Find where the given text appears and provide that cell's center as [X, Y] coordinate. 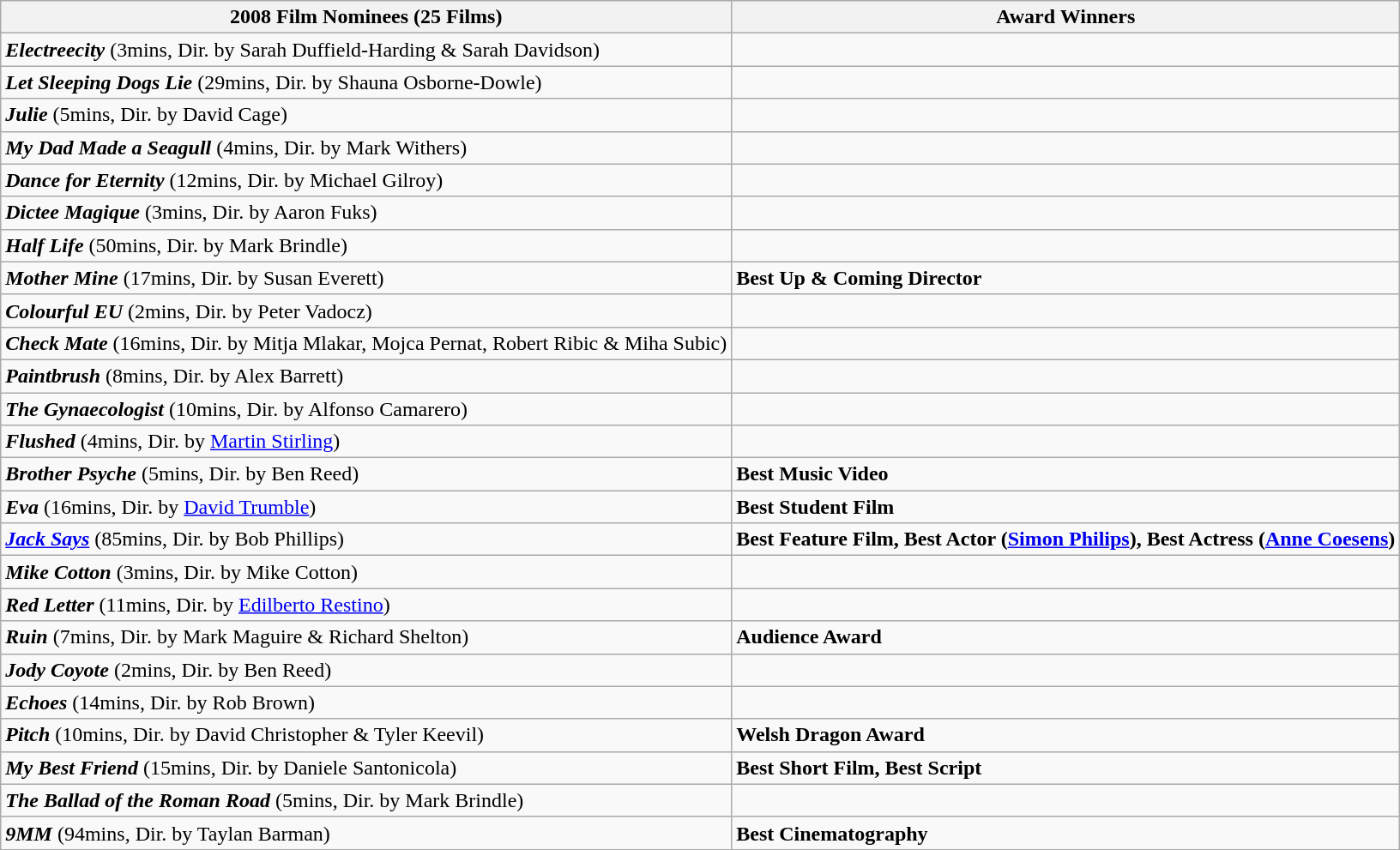
The Gynaecologist (10mins, Dir. by Alfonso Camarero) [366, 409]
Check Mate (16mins, Dir. by Mitja Mlakar, Mojca Pernat, Robert Ribic & Miha Subic) [366, 343]
Dictee Magique (3mins, Dir. by Aaron Fuks) [366, 213]
Award Winners [1065, 17]
My Best Friend (15mins, Dir. by Daniele Santonicola) [366, 768]
Best Cinematography [1065, 833]
Half Life (50mins, Dir. by Mark Brindle) [366, 245]
Jody Coyote (2mins, Dir. by Ben Reed) [366, 670]
Welsh Dragon Award [1065, 735]
Red Letter (11mins, Dir. by Edilberto Restino) [366, 605]
2008 Film Nominees (25 Films) [366, 17]
Colourful EU (2mins, Dir. by Peter Vadocz) [366, 310]
Mother Mine (17mins, Dir. by Susan Everett) [366, 278]
Paintbrush (8mins, Dir. by Alex Barrett) [366, 376]
Best Student Film [1065, 507]
Audience Award [1065, 637]
Best Feature Film, Best Actor (Simon Philips), Best Actress (Anne Coesens) [1065, 540]
Best Short Film, Best Script [1065, 768]
Eva (16mins, Dir. by David Trumble) [366, 507]
Best Up & Coming Director [1065, 278]
Ruin (7mins, Dir. by Mark Maguire & Richard Shelton) [366, 637]
Echoes (14mins, Dir. by Rob Brown) [366, 702]
Let Sleeping Dogs Lie (29mins, Dir. by Shauna Osborne-Dowle) [366, 82]
My Dad Made a Seagull (4mins, Dir. by Mark Withers) [366, 148]
Pitch (10mins, Dir. by David Christopher & Tyler Keevil) [366, 735]
Brother Psyche (5mins, Dir. by Ben Reed) [366, 474]
Best Music Video [1065, 474]
Electreecity (3mins, Dir. by Sarah Duffield-Harding & Sarah Davidson) [366, 50]
Mike Cotton (3mins, Dir. by Mike Cotton) [366, 572]
Julie (5mins, Dir. by David Cage) [366, 115]
9MM (94mins, Dir. by Taylan Barman) [366, 833]
Flushed (4mins, Dir. by Martin Stirling) [366, 442]
Dance for Eternity (12mins, Dir. by Michael Gilroy) [366, 180]
The Ballad of the Roman Road (5mins, Dir. by Mark Brindle) [366, 800]
Jack Says (85mins, Dir. by Bob Phillips) [366, 540]
